Search for the cell housing the specified text and yield its (x, y) center coordinate. 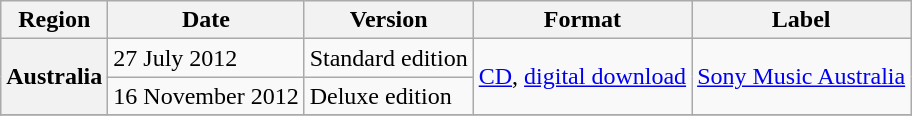
Format (582, 20)
Deluxe edition (388, 96)
Region (54, 20)
Standard edition (388, 58)
Version (388, 20)
16 November 2012 (206, 96)
Australia (54, 77)
27 July 2012 (206, 58)
Date (206, 20)
CD, digital download (582, 77)
Label (802, 20)
Sony Music Australia (802, 77)
